Return the (x, y) coordinate for the center point of the cell that contains the specified text.  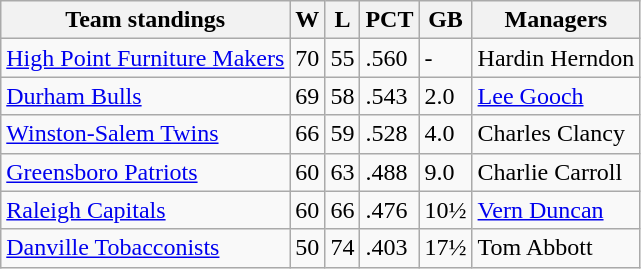
.403 (390, 248)
.488 (390, 172)
Greensboro Patriots (146, 172)
69 (308, 96)
59 (342, 134)
58 (342, 96)
- (446, 58)
Vern Duncan (556, 210)
Durham Bulls (146, 96)
Hardin Herndon (556, 58)
Charles Clancy (556, 134)
2.0 (446, 96)
High Point Furniture Makers (146, 58)
Managers (556, 20)
GB (446, 20)
.528 (390, 134)
55 (342, 58)
.560 (390, 58)
Winston-Salem Twins (146, 134)
L (342, 20)
10½ (446, 210)
9.0 (446, 172)
W (308, 20)
4.0 (446, 134)
PCT (390, 20)
63 (342, 172)
Team standings (146, 20)
.476 (390, 210)
50 (308, 248)
74 (342, 248)
Lee Gooch (556, 96)
Tom Abbott (556, 248)
.543 (390, 96)
17½ (446, 248)
Danville Tobacconists (146, 248)
Charlie Carroll (556, 172)
Raleigh Capitals (146, 210)
70 (308, 58)
